Pinpoint the cell where the given text exists, returning its (X, Y) midpoint coordinate. 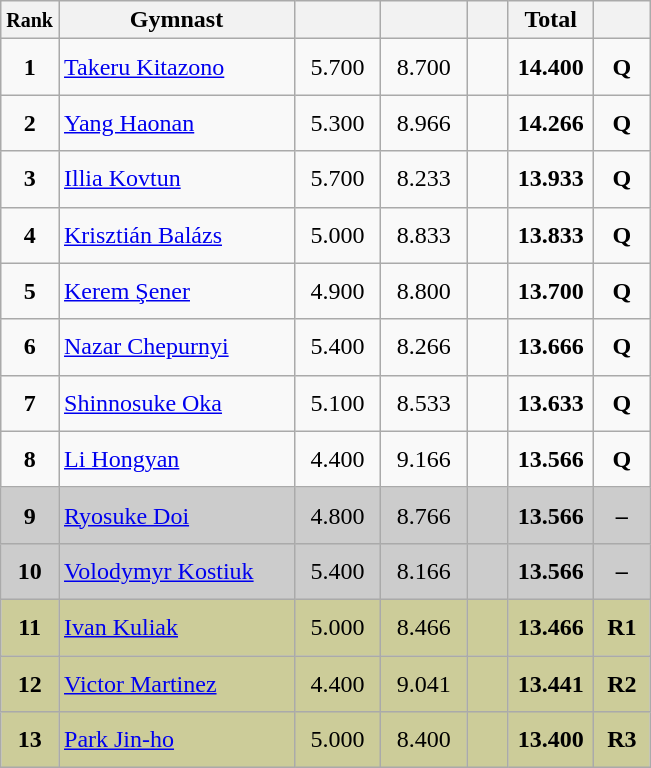
Illia Kovtun (176, 179)
Takeru Kitazono (176, 67)
8.233 (424, 179)
Total (551, 20)
8.166 (424, 571)
4 (30, 235)
5.300 (338, 123)
10 (30, 571)
8.400 (424, 740)
13.633 (551, 403)
Ryosuke Doi (176, 515)
13.666 (551, 347)
7 (30, 403)
R2 (622, 684)
R3 (622, 740)
Krisztián Balázs (176, 235)
13.441 (551, 684)
Yang Haonan (176, 123)
8.833 (424, 235)
5.100 (338, 403)
4.900 (338, 291)
8.700 (424, 67)
14.266 (551, 123)
Li Hongyan (176, 459)
13.466 (551, 627)
Park Jin-ho (176, 740)
8 (30, 459)
5 (30, 291)
11 (30, 627)
Shinnosuke Oka (176, 403)
4.800 (338, 515)
Ivan Kuliak (176, 627)
3 (30, 179)
8.266 (424, 347)
8.766 (424, 515)
9.166 (424, 459)
13.833 (551, 235)
9 (30, 515)
8.466 (424, 627)
Kerem Şener (176, 291)
Volodymyr Kostiuk (176, 571)
13.933 (551, 179)
Rank (30, 20)
12 (30, 684)
13 (30, 740)
8.800 (424, 291)
6 (30, 347)
Gymnast (176, 20)
Nazar Chepurnyi (176, 347)
13.700 (551, 291)
14.400 (551, 67)
1 (30, 67)
Victor Martinez (176, 684)
13.400 (551, 740)
R1 (622, 627)
8.533 (424, 403)
8.966 (424, 123)
2 (30, 123)
9.041 (424, 684)
